Determine the [x, y] coordinate at the center of the cell enclosing the given text.  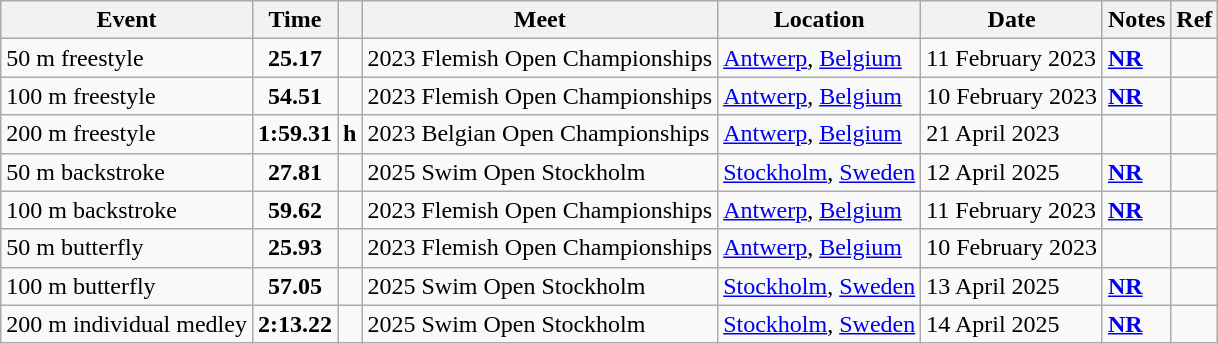
Meet [540, 20]
Date [1012, 20]
12 April 2025 [1012, 172]
1:59.31 [294, 134]
200 m individual medley [127, 324]
25.93 [294, 248]
57.05 [294, 286]
Time [294, 20]
54.51 [294, 96]
14 April 2025 [1012, 324]
Event [127, 20]
100 m freestyle [127, 96]
100 m butterfly [127, 286]
21 April 2023 [1012, 134]
2023 Belgian Open Championships [540, 134]
59.62 [294, 210]
50 m freestyle [127, 58]
50 m backstroke [127, 172]
25.17 [294, 58]
27.81 [294, 172]
h [350, 134]
Notes [1136, 20]
100 m backstroke [127, 210]
2:13.22 [294, 324]
200 m freestyle [127, 134]
13 April 2025 [1012, 286]
Location [820, 20]
50 m butterfly [127, 248]
Ref [1194, 20]
